Provide the [x, y] coordinate of the cell's center where the given text is located.  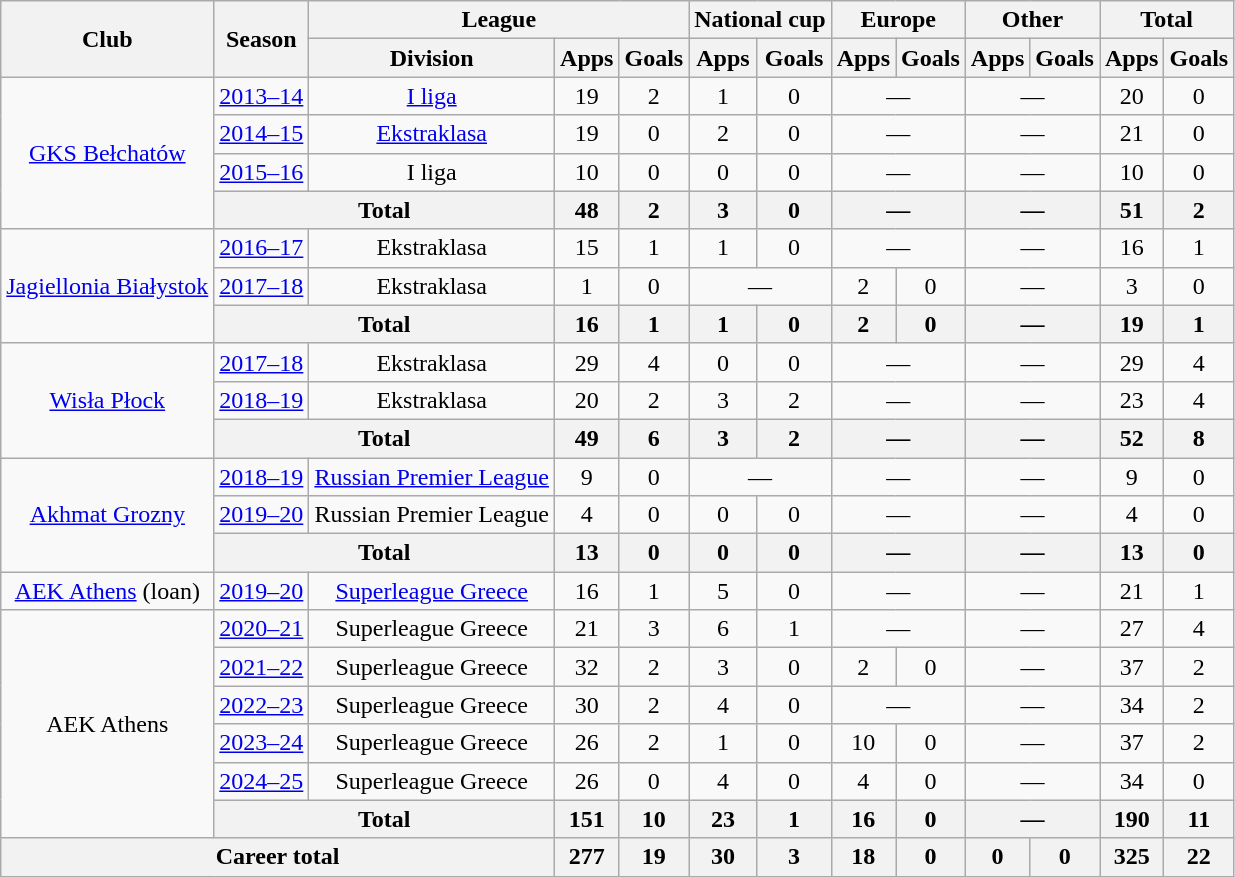
325 [1132, 857]
League [499, 20]
190 [1132, 819]
2013–14 [262, 96]
2015–16 [262, 172]
2024–25 [262, 781]
Season [262, 39]
2020–21 [262, 629]
48 [587, 210]
8 [1199, 438]
2014–15 [262, 134]
5 [723, 591]
22 [1199, 857]
Jagiellonia Białystok [108, 286]
18 [863, 857]
Other [1032, 20]
Division [432, 58]
2023–24 [262, 743]
11 [1199, 819]
15 [587, 248]
GKS Bełchatów [108, 153]
AEK Athens (loan) [108, 591]
Career total [278, 857]
Europe [898, 20]
Akhmat Grozny [108, 515]
27 [1132, 629]
277 [587, 857]
Club [108, 39]
2021–22 [262, 667]
2022–23 [262, 705]
49 [587, 438]
51 [1132, 210]
Wisła Płock [108, 400]
151 [587, 819]
52 [1132, 438]
National cup [760, 20]
32 [587, 667]
2016–17 [262, 248]
AEK Athens [108, 724]
